Locate the cell with the specified text and output its (x, y) center coordinate. 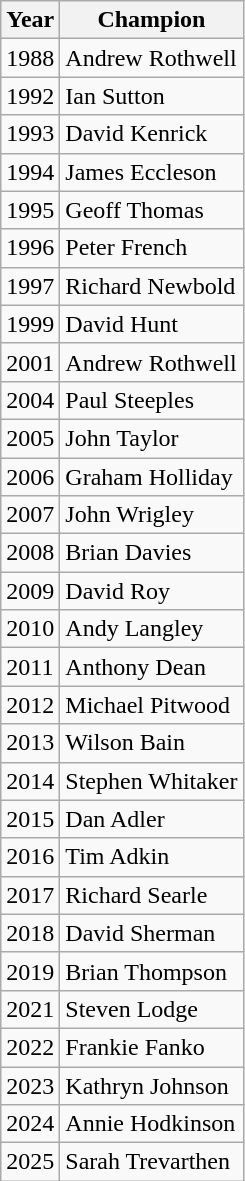
Frankie Fanko (152, 1047)
2017 (30, 895)
2025 (30, 1162)
2007 (30, 515)
Brian Thompson (152, 971)
2015 (30, 819)
2014 (30, 781)
2021 (30, 1009)
1999 (30, 324)
1993 (30, 134)
Stephen Whitaker (152, 781)
Champion (152, 20)
1994 (30, 172)
2019 (30, 971)
Annie Hodkinson (152, 1124)
2024 (30, 1124)
1992 (30, 96)
2004 (30, 400)
2008 (30, 553)
Sarah Trevarthen (152, 1162)
1996 (30, 248)
John Taylor (152, 438)
Andy Langley (152, 629)
Wilson Bain (152, 743)
Anthony Dean (152, 667)
Peter French (152, 248)
Steven Lodge (152, 1009)
2022 (30, 1047)
2013 (30, 743)
David Sherman (152, 933)
2006 (30, 477)
Brian Davies (152, 553)
2016 (30, 857)
Michael Pitwood (152, 705)
David Kenrick (152, 134)
Paul Steeples (152, 400)
Geoff Thomas (152, 210)
2018 (30, 933)
Tim Adkin (152, 857)
David Roy (152, 591)
David Hunt (152, 324)
2023 (30, 1085)
2011 (30, 667)
Kathryn Johnson (152, 1085)
2010 (30, 629)
2001 (30, 362)
1997 (30, 286)
Dan Adler (152, 819)
Graham Holliday (152, 477)
Year (30, 20)
John Wrigley (152, 515)
1995 (30, 210)
2005 (30, 438)
Richard Newbold (152, 286)
Richard Searle (152, 895)
Ian Sutton (152, 96)
1988 (30, 58)
James Eccleson (152, 172)
2012 (30, 705)
2009 (30, 591)
